Provide the [x, y] coordinate of the cell's center where the given text is located.  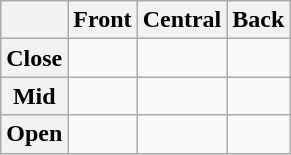
Mid [34, 96]
Open [34, 134]
Front [102, 20]
Close [34, 58]
Back [258, 20]
Central [182, 20]
